Detect which cell encompasses the target text, then output its [x, y] center coordinate. 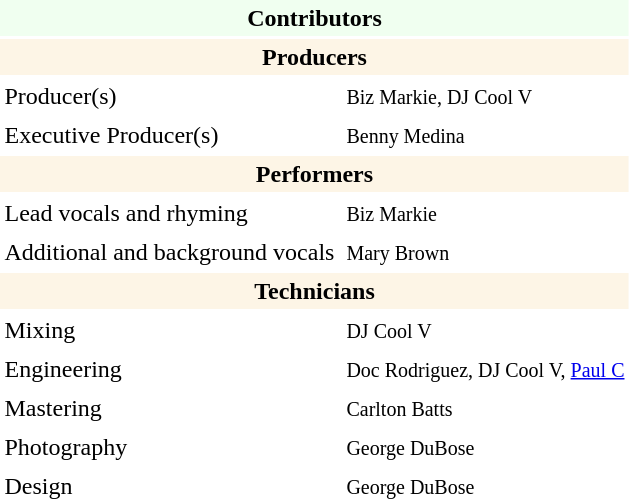
Mixing [170, 330]
Photography [170, 447]
Biz Markie, DJ Cool V [486, 96]
Producer(s) [170, 96]
Contributors [314, 18]
Lead vocals and rhyming [170, 213]
Doc Rodriguez, DJ Cool V, Paul C [486, 369]
Carlton Batts [486, 408]
Executive Producer(s) [170, 135]
Technicians [314, 291]
Performers [314, 174]
Benny Medina [486, 135]
Mary Brown [486, 252]
Additional and background vocals [170, 252]
DJ Cool V [486, 330]
Biz Markie [486, 213]
Mastering [170, 408]
George DuBose [486, 447]
Producers [314, 57]
Engineering [170, 369]
